Find where the given text appears and provide that cell's center as [X, Y] coordinate. 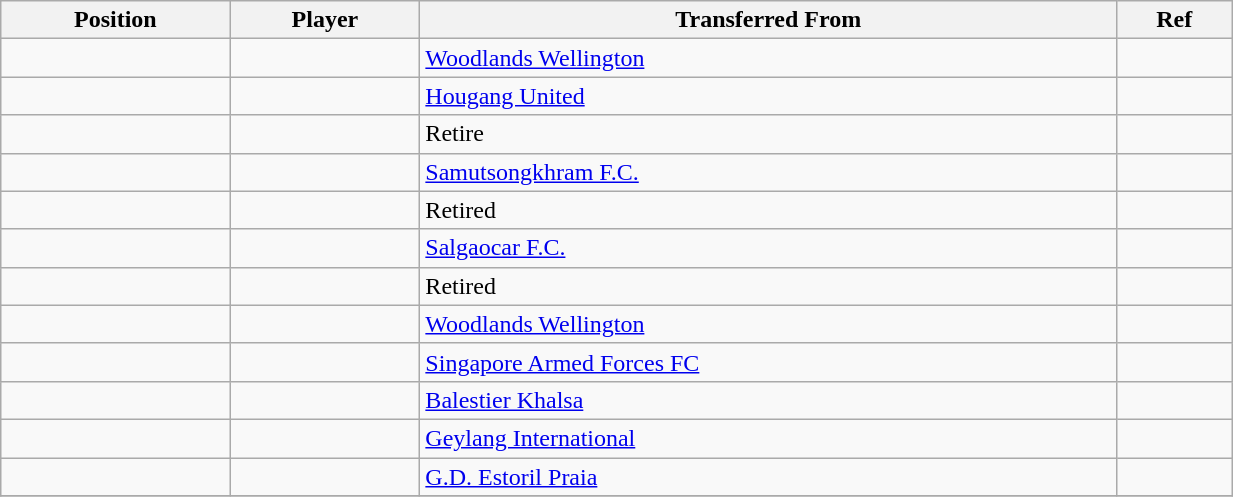
Retire [768, 134]
Transferred From [768, 20]
Hougang United [768, 96]
Ref [1174, 20]
Balestier Khalsa [768, 400]
Geylang International [768, 438]
Position [116, 20]
Singapore Armed Forces FC [768, 362]
Player [325, 20]
Samutsongkhram F.C. [768, 172]
Salgaocar F.C. [768, 248]
G.D. Estoril Praia [768, 477]
